Identify which cell holds the provided text, then report its (X, Y) central coordinate. 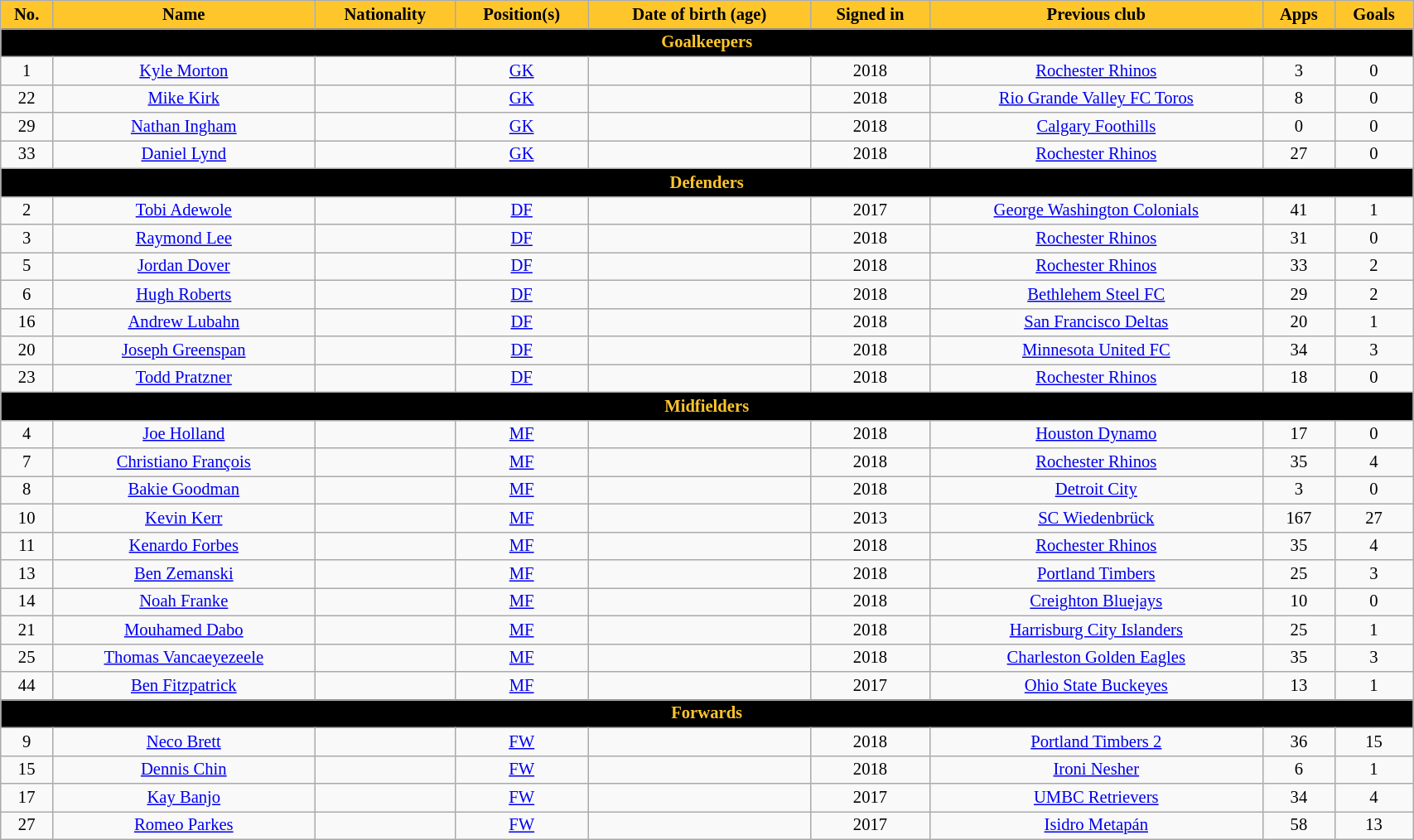
31 (1299, 238)
Dennis Chin (184, 770)
2013 (870, 518)
Mike Kirk (184, 99)
Goalkeepers (707, 42)
Neco Brett (184, 741)
Position(s) (521, 14)
36 (1299, 741)
SC Wiedenbrück (1096, 518)
Rio Grande Valley FC Toros (1096, 99)
9 (27, 741)
14 (27, 601)
Detroit City (1096, 490)
11 (27, 546)
Thomas Vancaeyezeele (184, 658)
22 (27, 99)
Bakie Goodman (184, 490)
Portland Timbers (1096, 574)
Kevin Kerr (184, 518)
Bethlehem Steel FC (1096, 294)
Goals (1373, 14)
Ohio State Buckeyes (1096, 685)
41 (1299, 210)
5 (27, 266)
16 (27, 322)
Tobi Adewole (184, 210)
Daniel Lynd (184, 154)
Minnesota United FC (1096, 350)
Jordan Dover (184, 266)
Mouhamed Dabo (184, 630)
UMBC Retrievers (1096, 798)
Joe Holland (184, 434)
Ben Fitzpatrick (184, 685)
Forwards (707, 713)
Nationality (384, 14)
Noah Franke (184, 601)
San Francisco Deltas (1096, 322)
Charleston Golden Eagles (1096, 658)
Todd Pratzner (184, 378)
Signed in (870, 14)
Hugh Roberts (184, 294)
Name (184, 14)
Kyle Morton (184, 70)
Creighton Bluejays (1096, 601)
Raymond Lee (184, 238)
Andrew Lubahn (184, 322)
Isidro Metapán (1096, 825)
George Washington Colonials (1096, 210)
Ironi Nesher (1096, 770)
Romeo Parkes (184, 825)
Joseph Greenspan (184, 350)
Date of birth (age) (699, 14)
18 (1299, 378)
167 (1299, 518)
Nathan Ingham (184, 127)
7 (27, 461)
Houston Dynamo (1096, 434)
21 (27, 630)
Defenders (707, 182)
Kenardo Forbes (184, 546)
Apps (1299, 14)
Ben Zemanski (184, 574)
44 (27, 685)
Previous club (1096, 14)
Kay Banjo (184, 798)
Portland Timbers 2 (1096, 741)
Midfielders (707, 406)
58 (1299, 825)
Calgary Foothills (1096, 127)
No. (27, 14)
Christiano François (184, 461)
23 (27, 378)
Harrisburg City Islanders (1096, 630)
